For the text-containing cell, return its midpoint in (x, y) coordinate format. 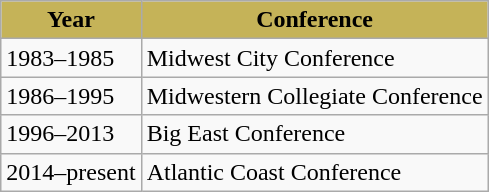
2014–present (71, 172)
Year (71, 20)
1983–1985 (71, 58)
Atlantic Coast Conference (314, 172)
1986–1995 (71, 96)
Conference (314, 20)
1996–2013 (71, 134)
Midwestern Collegiate Conference (314, 96)
Midwest City Conference (314, 58)
Big East Conference (314, 134)
